Identify which cell holds the provided text, then report its (X, Y) central coordinate. 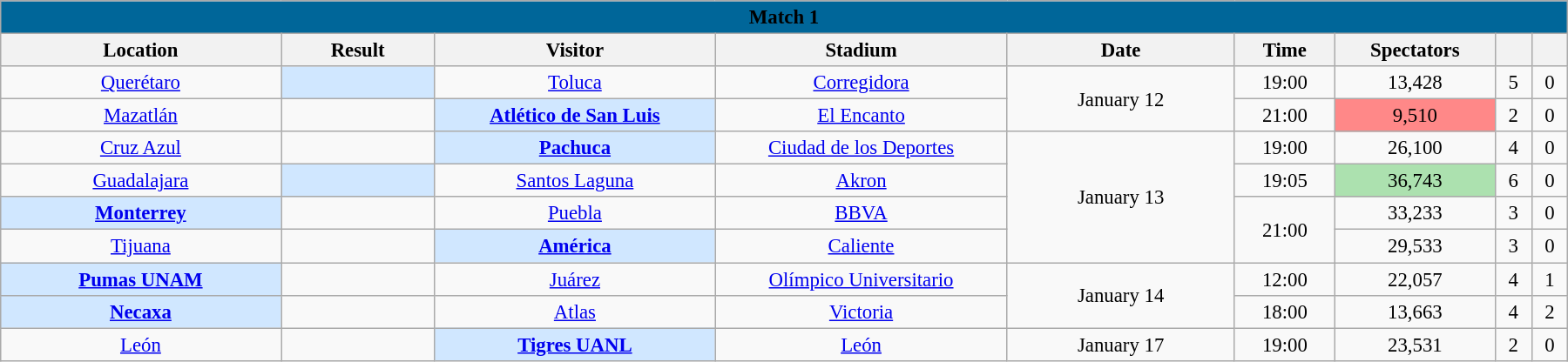
Tigres UANL (575, 345)
22,057 (1415, 279)
33,233 (1415, 213)
Necaxa (141, 312)
9,510 (1415, 116)
19:05 (1284, 181)
Atlas (575, 312)
Time (1284, 50)
13,663 (1415, 312)
Querétaro (141, 83)
Cruz Azul (141, 148)
6 (1513, 181)
Juárez (575, 279)
Ciudad de los Deportes (861, 148)
Victoria (861, 312)
BBVA (861, 213)
Result (358, 50)
Olímpico Universitario (861, 279)
Guadalajara (141, 181)
América (575, 246)
Toluca (575, 83)
18:00 (1284, 312)
Monterrey (141, 213)
Pachuca (575, 148)
5 (1513, 83)
Spectators (1415, 50)
Visitor (575, 50)
January 13 (1120, 197)
Location (141, 50)
Santos Laguna (575, 181)
36,743 (1415, 181)
January 14 (1120, 296)
Mazatlán (141, 116)
12:00 (1284, 279)
23,531 (1415, 345)
Puebla (575, 213)
Match 1 (784, 17)
Corregidora (861, 83)
January 12 (1120, 99)
Caliente (861, 246)
Pumas UNAM (141, 279)
29,533 (1415, 246)
Akron (861, 181)
Tijuana (141, 246)
13,428 (1415, 83)
26,100 (1415, 148)
Atlético de San Luis (575, 116)
Date (1120, 50)
January 17 (1120, 345)
Stadium (861, 50)
1 (1550, 279)
El Encanto (861, 116)
